Search for the cell housing the specified text and yield its [x, y] center coordinate. 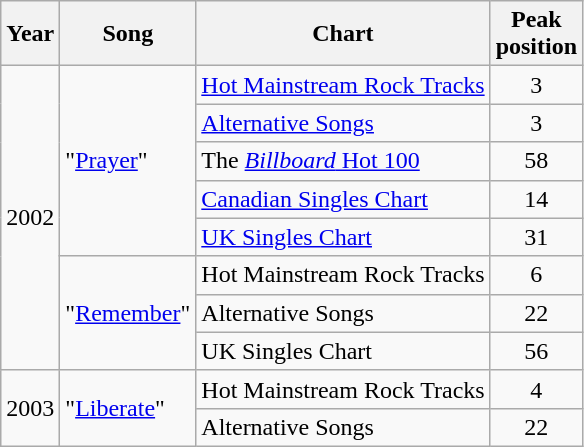
4 [536, 389]
Chart [343, 34]
2002 [30, 218]
14 [536, 199]
Canadian Singles Chart [343, 199]
The Billboard Hot 100 [343, 161]
Peakposition [536, 34]
6 [536, 275]
"Liberate" [128, 408]
58 [536, 161]
"Prayer" [128, 161]
Song [128, 34]
Year [30, 34]
2003 [30, 408]
"Remember" [128, 313]
56 [536, 351]
31 [536, 237]
